For the text-containing cell, return its midpoint in (X, Y) coordinate format. 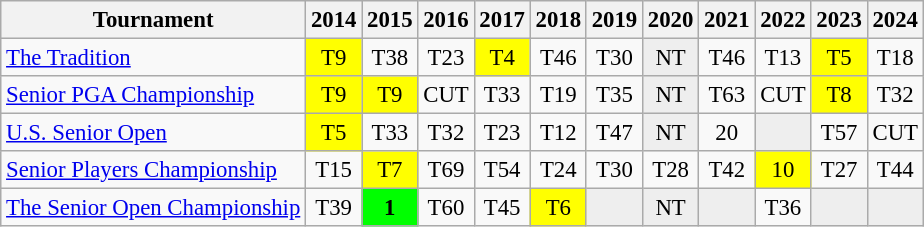
2015 (390, 20)
2017 (502, 20)
T45 (502, 208)
T15 (334, 170)
2019 (614, 20)
1 (390, 208)
T63 (727, 95)
T42 (727, 170)
2016 (446, 20)
Senior Players Championship (154, 170)
T60 (446, 208)
10 (783, 170)
T19 (558, 95)
2018 (558, 20)
2021 (727, 20)
T27 (839, 170)
T7 (390, 170)
2020 (671, 20)
T12 (558, 133)
T24 (558, 170)
T54 (502, 170)
2014 (334, 20)
T18 (895, 58)
U.S. Senior Open (154, 133)
2023 (839, 20)
T13 (783, 58)
T38 (390, 58)
20 (727, 133)
Tournament (154, 20)
T4 (502, 58)
The Tradition (154, 58)
T8 (839, 95)
T36 (783, 208)
T28 (671, 170)
T39 (334, 208)
The Senior Open Championship (154, 208)
T69 (446, 170)
2022 (783, 20)
T44 (895, 170)
T6 (558, 208)
T35 (614, 95)
2024 (895, 20)
T57 (839, 133)
Senior PGA Championship (154, 95)
T47 (614, 133)
